Return the (X, Y) coordinate for the center point of the cell that contains the specified text.  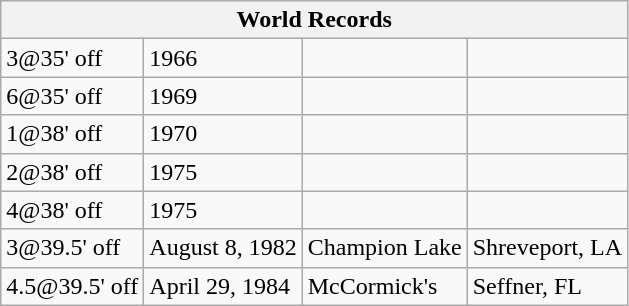
April 29, 1984 (223, 286)
Champion Lake (384, 248)
Seffner, FL (547, 286)
3@39.5' off (72, 248)
1970 (223, 134)
2@38' off (72, 172)
Shreveport, LA (547, 248)
1969 (223, 96)
3@35' off (72, 58)
4.5@39.5' off (72, 286)
1966 (223, 58)
McCormick's (384, 286)
4@38' off (72, 210)
6@35' off (72, 96)
August 8, 1982 (223, 248)
World Records (314, 20)
1@38' off (72, 134)
